Locate the cell with the specified text and output its (X, Y) center coordinate. 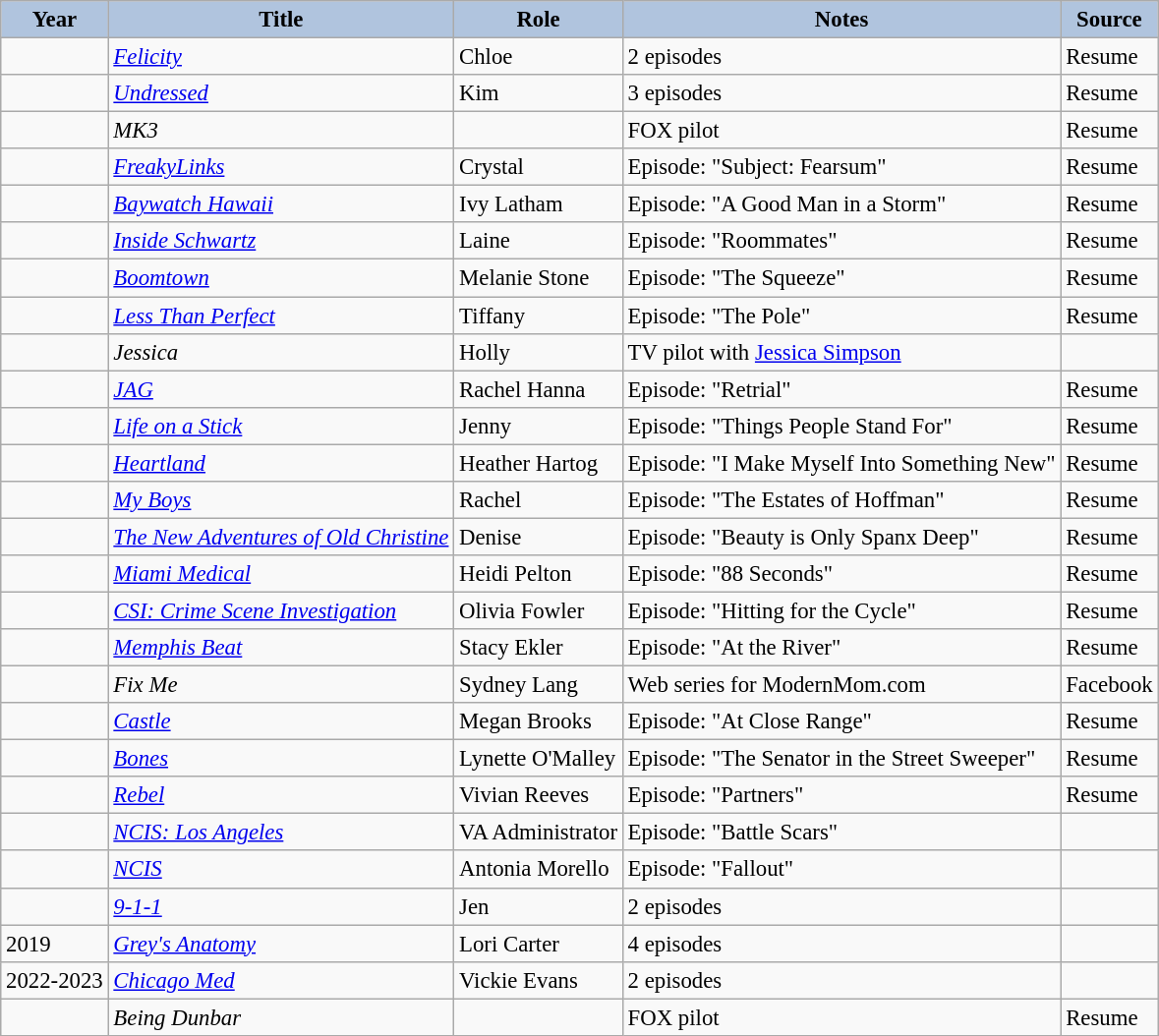
Baywatch Hawaii (281, 204)
Episode: "88 Seconds" (841, 574)
Fix Me (281, 685)
Bones (281, 759)
My Boys (281, 500)
CSI: Crime Scene Investigation (281, 610)
Episode: "Hitting for the Cycle" (841, 610)
Episode: "A Good Man in a Storm" (841, 204)
Heidi Pelton (539, 574)
Miami Medical (281, 574)
Episode: "The Squeeze" (841, 278)
Jessica (281, 352)
Undressed (281, 93)
Castle (281, 721)
Lori Carter (539, 944)
Crystal (539, 167)
TV pilot with Jessica Simpson (841, 352)
Episode: "The Estates of Hoffman" (841, 500)
Stacy Ekler (539, 648)
MK3 (281, 131)
Source (1109, 20)
FreakyLinks (281, 167)
Laine (539, 241)
NCIS: Los Angeles (281, 833)
Lynette O'Malley (539, 759)
Jenny (539, 426)
Episode: "Roommates" (841, 241)
4 episodes (841, 944)
Megan Brooks (539, 721)
Chloe (539, 57)
Holly (539, 352)
Grey's Anatomy (281, 944)
Episode: "Subject: Fearsum" (841, 167)
9-1-1 (281, 906)
Episode: "Retrial" (841, 389)
Tiffany (539, 316)
Episode: "Battle Scars" (841, 833)
Antonia Morello (539, 870)
Boomtown (281, 278)
Episode: "Things People Stand For" (841, 426)
Life on a Stick (281, 426)
The New Adventures of Old Christine (281, 537)
Melanie Stone (539, 278)
Inside Schwartz (281, 241)
Kim (539, 93)
Jen (539, 906)
NCIS (281, 870)
Episode: "Fallout" (841, 870)
Episode: "At the River" (841, 648)
Rachel (539, 500)
Heartland (281, 463)
Notes (841, 20)
Olivia Fowler (539, 610)
Episode: "At Close Range" (841, 721)
Vivian Reeves (539, 795)
Vickie Evans (539, 980)
JAG (281, 389)
2022-2023 (55, 980)
Memphis Beat (281, 648)
Chicago Med (281, 980)
Episode: "I Make Myself Into Something New" (841, 463)
Being Dunbar (281, 1017)
Denise (539, 537)
Episode: "The Senator in the Street Sweeper" (841, 759)
Episode: "The Pole" (841, 316)
3 episodes (841, 93)
Sydney Lang (539, 685)
2019 (55, 944)
Year (55, 20)
Title (281, 20)
Less Than Perfect (281, 316)
Web series for ModernMom.com (841, 685)
Heather Hartog (539, 463)
Episode: "Beauty is Only Spanx Deep" (841, 537)
Rachel Hanna (539, 389)
Episode: "Partners" (841, 795)
VA Administrator (539, 833)
Role (539, 20)
Facebook (1109, 685)
Rebel (281, 795)
Felicity (281, 57)
Ivy Latham (539, 204)
